Search for the cell housing the specified text and yield its [x, y] center coordinate. 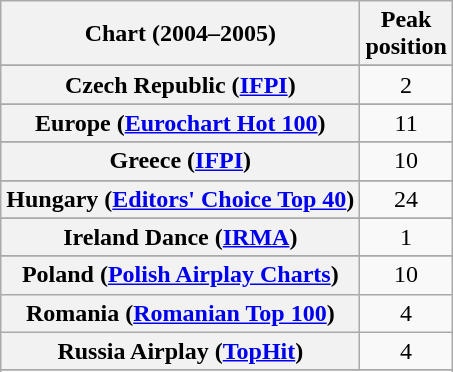
Czech Republic (IFPI) [180, 85]
1 [406, 237]
Europe (Eurochart Hot 100) [180, 123]
Ireland Dance (IRMA) [180, 237]
2 [406, 85]
Poland (Polish Airplay Charts) [180, 275]
11 [406, 123]
Romania (Romanian Top 100) [180, 313]
Peakposition [406, 34]
Russia Airplay (TopHit) [180, 351]
24 [406, 199]
Hungary (Editors' Choice Top 40) [180, 199]
Greece (IFPI) [180, 161]
Chart (2004–2005) [180, 34]
